Detect which cell encompasses the target text, then output its [x, y] center coordinate. 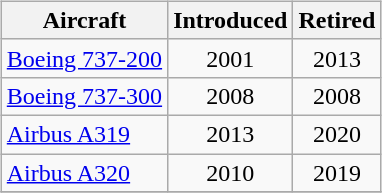
Introduced [230, 20]
Airbus A320 [84, 173]
Boeing 737-300 [84, 96]
Retired [337, 20]
Aircraft [84, 20]
Airbus A319 [84, 134]
Boeing 737-200 [84, 58]
2010 [230, 173]
2020 [337, 134]
2019 [337, 173]
2001 [230, 58]
